Pinpoint the cell where the given text exists, returning its [x, y] midpoint coordinate. 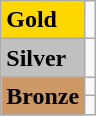
Bronze [43, 96]
Silver [43, 58]
Gold [43, 20]
